Find where the given text appears and provide that cell's center as (X, Y) coordinate. 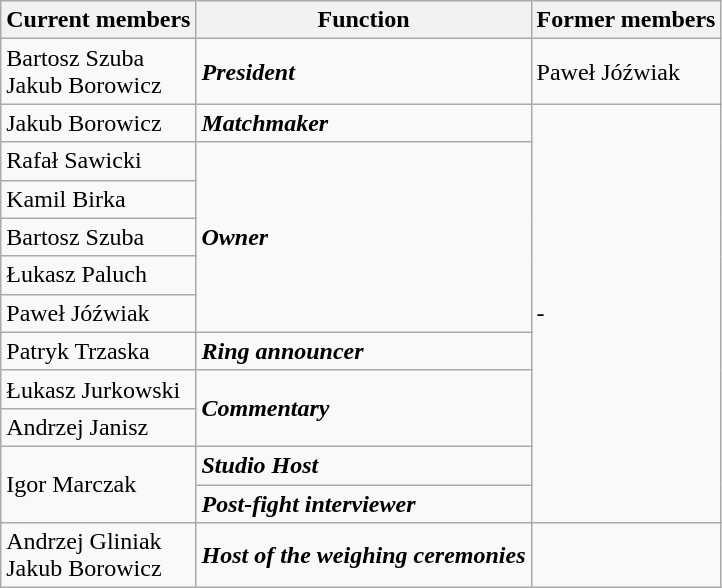
President (364, 72)
Andrzej GliniakJakub Borowicz (98, 556)
- (626, 314)
Patryk Trzaska (98, 351)
Studio Host (364, 465)
Function (364, 20)
Matchmaker (364, 123)
Łukasz Paluch (98, 275)
Ring announcer (364, 351)
Commentary (364, 408)
Former members (626, 20)
Host of the weighing ceremonies (364, 556)
Kamil Birka (98, 199)
Igor Marczak (98, 484)
Post-fight interviewer (364, 503)
Jakub Borowicz (98, 123)
Andrzej Janisz (98, 427)
Bartosz SzubaJakub Borowicz (98, 72)
Łukasz Jurkowski (98, 389)
Bartosz Szuba (98, 237)
Owner (364, 237)
Rafał Sawicki (98, 161)
Current members (98, 20)
